Pinpoint the cell where the given text exists, returning its [X, Y] midpoint coordinate. 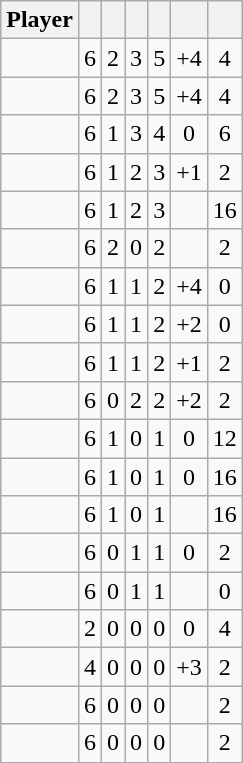
+3 [190, 667]
Player [40, 20]
12 [224, 438]
